Capture the cell that displays the provided text and extract its [x, y] central coordinate. 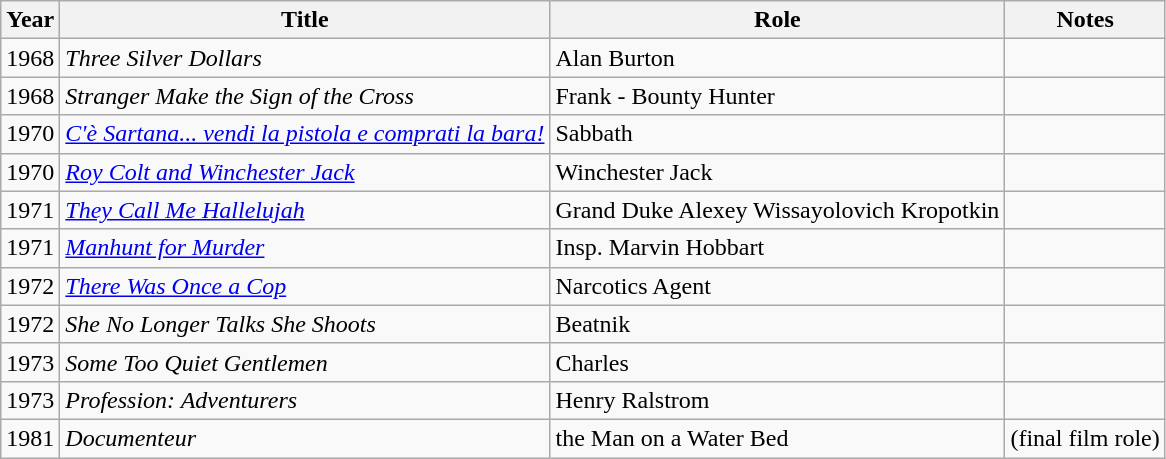
Role [778, 20]
There Was Once a Cop [305, 286]
Frank - Bounty Hunter [778, 96]
1981 [30, 438]
Three Silver Dollars [305, 58]
Charles [778, 362]
C'è Sartana... vendi la pistola e comprati la bara! [305, 134]
Manhunt for Murder [305, 248]
She No Longer Talks She Shoots [305, 324]
Year [30, 20]
the Man on a Water Bed [778, 438]
Title [305, 20]
Some Too Quiet Gentlemen [305, 362]
Roy Colt and Winchester Jack [305, 172]
They Call Me Hallelujah [305, 210]
Notes [1085, 20]
Alan Burton [778, 58]
Documenteur [305, 438]
Grand Duke Alexey Wissayolovich Kropotkin [778, 210]
(final film role) [1085, 438]
Stranger Make the Sign of the Cross [305, 96]
Beatnik [778, 324]
Insp. Marvin Hobbart [778, 248]
Sabbath [778, 134]
Winchester Jack [778, 172]
Narcotics Agent [778, 286]
Profession: Adventurers [305, 400]
Henry Ralstrom [778, 400]
